Pinpoint the cell where the given text exists, returning its (X, Y) midpoint coordinate. 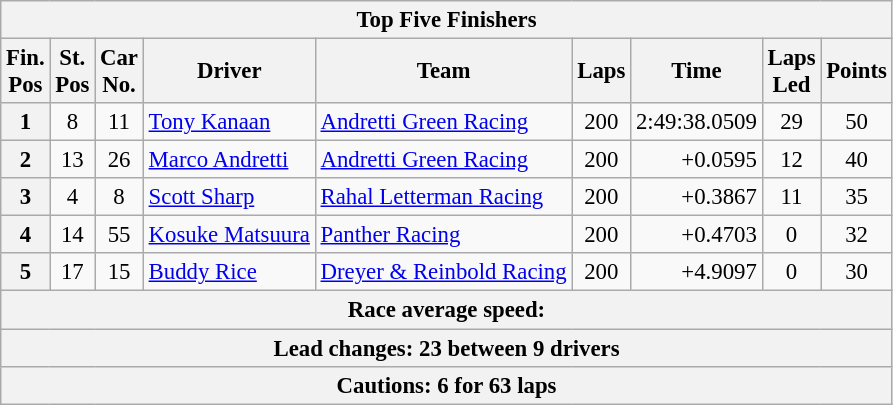
Lead changes: 23 between 9 drivers (447, 348)
Dreyer & Reinbold Racing (444, 273)
2 (26, 160)
55 (120, 235)
3 (26, 197)
15 (120, 273)
Kosuke Matsuura (229, 235)
Panther Racing (444, 235)
+4.9097 (696, 273)
17 (72, 273)
30 (856, 273)
Top Five Finishers (447, 20)
2:49:38.0509 (696, 122)
Cautions: 6 for 63 laps (447, 385)
St.Pos (72, 72)
CarNo. (120, 72)
Fin.Pos (26, 72)
Rahal Letterman Racing (444, 197)
50 (856, 122)
+0.0595 (696, 160)
32 (856, 235)
LapsLed (792, 72)
Team (444, 72)
14 (72, 235)
Scott Sharp (229, 197)
Race average speed: (447, 310)
Tony Kanaan (229, 122)
Points (856, 72)
35 (856, 197)
+0.3867 (696, 197)
13 (72, 160)
26 (120, 160)
Marco Andretti (229, 160)
Laps (602, 72)
Buddy Rice (229, 273)
1 (26, 122)
+0.4703 (696, 235)
Time (696, 72)
12 (792, 160)
40 (856, 160)
Driver (229, 72)
29 (792, 122)
5 (26, 273)
